Locate the cell with the specified text and output its (x, y) center coordinate. 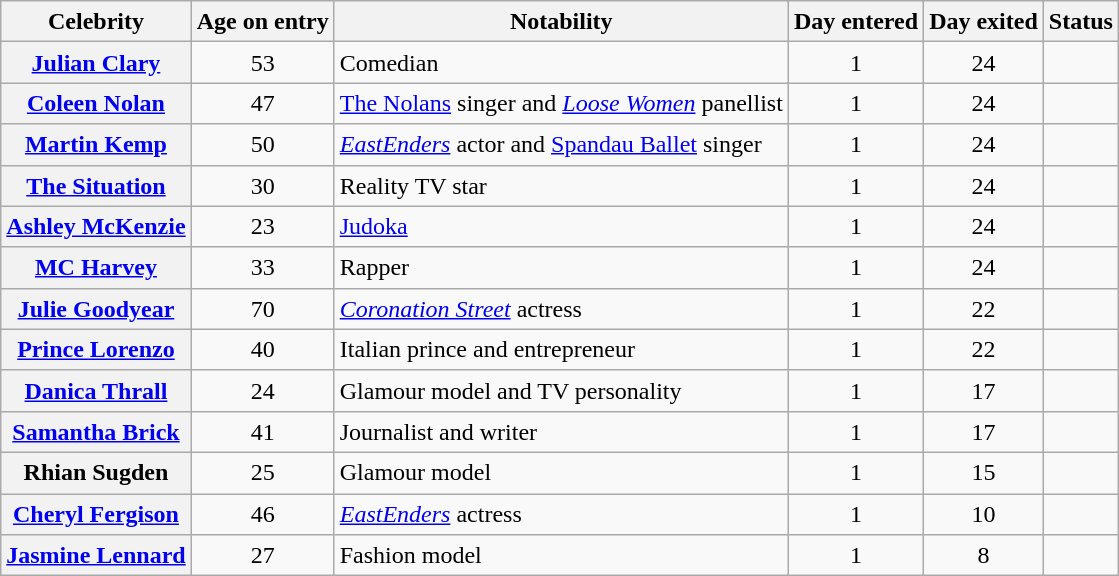
46 (262, 514)
8 (984, 556)
Julie Goodyear (96, 308)
MC Harvey (96, 268)
41 (262, 432)
Journalist and writer (561, 432)
25 (262, 472)
40 (262, 350)
33 (262, 268)
23 (262, 226)
Cheryl Fergison (96, 514)
EastEnders actress (561, 514)
Rapper (561, 268)
The Nolans singer and Loose Women panellist (561, 104)
27 (262, 556)
Coronation Street actress (561, 308)
10 (984, 514)
Ashley McKenzie (96, 226)
70 (262, 308)
53 (262, 62)
Glamour model and TV personality (561, 390)
Julian Clary (96, 62)
Age on entry (262, 22)
Glamour model (561, 472)
Notability (561, 22)
Day exited (984, 22)
50 (262, 144)
Status (1080, 22)
Jasmine Lennard (96, 556)
EastEnders actor and Spandau Ballet singer (561, 144)
Celebrity (96, 22)
Rhian Sugden (96, 472)
Martin Kemp (96, 144)
Judoka (561, 226)
Comedian (561, 62)
Reality TV star (561, 186)
Samantha Brick (96, 432)
The Situation (96, 186)
30 (262, 186)
Danica Thrall (96, 390)
Coleen Nolan (96, 104)
Prince Lorenzo (96, 350)
Italian prince and entrepreneur (561, 350)
15 (984, 472)
Day entered (856, 22)
47 (262, 104)
Fashion model (561, 556)
